Scan for the cell matching the given text and deliver its [x, y] coordinate at center. 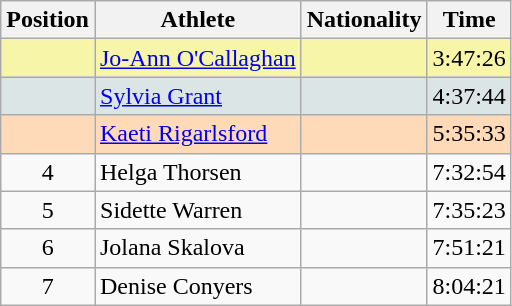
Athlete [198, 20]
Nationality [364, 20]
7 [48, 286]
7:32:54 [469, 172]
Helga Thorsen [198, 172]
Denise Conyers [198, 286]
Kaeti Rigarlsford [198, 134]
7:35:23 [469, 210]
8:04:21 [469, 286]
4 [48, 172]
Sidette Warren [198, 210]
3:47:26 [469, 58]
5:35:33 [469, 134]
6 [48, 248]
Position [48, 20]
5 [48, 210]
Jo-Ann O'Callaghan [198, 58]
7:51:21 [469, 248]
Time [469, 20]
4:37:44 [469, 96]
Jolana Skalova [198, 248]
Sylvia Grant [198, 96]
